For the text-containing cell, return its midpoint in (X, Y) coordinate format. 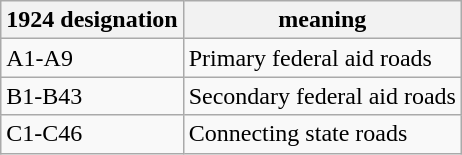
C1-C46 (92, 134)
Primary federal aid roads (322, 58)
1924 designation (92, 20)
B1-B43 (92, 96)
A1-A9 (92, 58)
Secondary federal aid roads (322, 96)
Connecting state roads (322, 134)
meaning (322, 20)
